Extract the [X, Y] coordinate from the center of the cell holding the provided text.  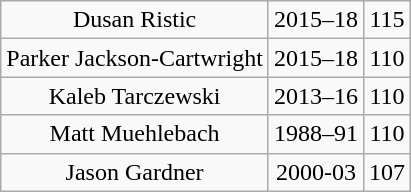
Dusan Ristic [135, 20]
Parker Jackson-Cartwright [135, 58]
2013–16 [316, 96]
Matt Muehlebach [135, 134]
107 [386, 172]
Kaleb Tarczewski [135, 96]
115 [386, 20]
Jason Gardner [135, 172]
2000-03 [316, 172]
1988–91 [316, 134]
